Find where the given text appears and provide that cell's center as (x, y) coordinate. 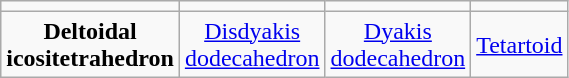
Tetartoid (520, 44)
Disdyakisdodecahedron (252, 44)
Deltoidalicositetrahedron (90, 44)
Dyakisdodecahedron (398, 44)
